Search for the cell housing the specified text and yield its [X, Y] center coordinate. 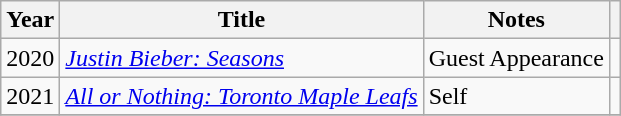
2021 [30, 96]
Self [516, 96]
Title [242, 20]
Justin Bieber: Seasons [242, 58]
Notes [516, 20]
Guest Appearance [516, 58]
Year [30, 20]
2020 [30, 58]
All or Nothing: Toronto Maple Leafs [242, 96]
